Detect which cell encompasses the target text, then output its [x, y] center coordinate. 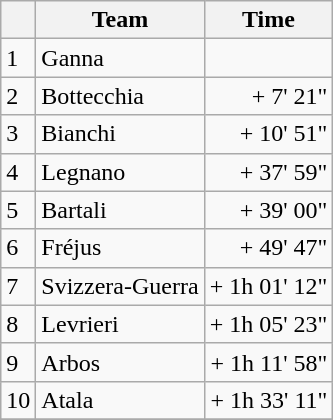
+ 10' 51" [268, 134]
+ 1h 01' 12" [268, 286]
+ 7' 21" [268, 96]
Legnano [120, 172]
Atala [120, 400]
Time [268, 20]
Bottecchia [120, 96]
Svizzera-Guerra [120, 286]
3 [18, 134]
+ 37' 59" [268, 172]
Levrieri [120, 324]
+ 1h 11' 58" [268, 362]
+ 39' 00" [268, 210]
Bianchi [120, 134]
8 [18, 324]
5 [18, 210]
+ 1h 33' 11" [268, 400]
6 [18, 248]
10 [18, 400]
Ganna [120, 58]
2 [18, 96]
Arbos [120, 362]
4 [18, 172]
7 [18, 286]
Fréjus [120, 248]
1 [18, 58]
Bartali [120, 210]
9 [18, 362]
Team [120, 20]
+ 1h 05' 23" [268, 324]
+ 49' 47" [268, 248]
